Capture the cell that displays the provided text and extract its [x, y] central coordinate. 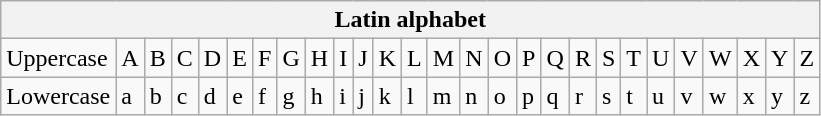
v [689, 96]
M [443, 58]
Lowercase [58, 96]
N [474, 58]
l [415, 96]
z [807, 96]
H [319, 58]
J [363, 58]
c [184, 96]
G [291, 58]
O [502, 58]
U [661, 58]
k [387, 96]
P [529, 58]
F [264, 58]
r [582, 96]
Y [780, 58]
C [184, 58]
Uppercase [58, 58]
B [158, 58]
Latin alphabet [410, 20]
n [474, 96]
w [720, 96]
I [344, 58]
i [344, 96]
b [158, 96]
a [130, 96]
y [780, 96]
S [608, 58]
V [689, 58]
X [751, 58]
j [363, 96]
s [608, 96]
R [582, 58]
L [415, 58]
T [634, 58]
Z [807, 58]
e [240, 96]
K [387, 58]
h [319, 96]
o [502, 96]
x [751, 96]
d [212, 96]
g [291, 96]
Q [555, 58]
f [264, 96]
E [240, 58]
m [443, 96]
t [634, 96]
W [720, 58]
u [661, 96]
A [130, 58]
q [555, 96]
p [529, 96]
D [212, 58]
